Determine the (x, y) coordinate at the center of the cell enclosing the given text.  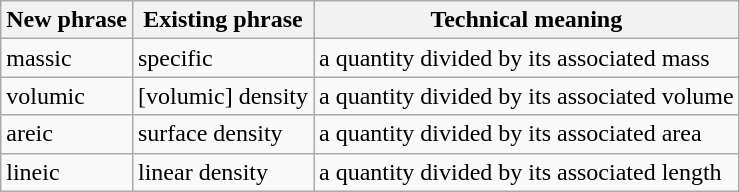
[volumic] density (222, 96)
areic (67, 134)
a quantity divided by its associated mass (527, 58)
massic (67, 58)
a quantity divided by its associated area (527, 134)
Technical meaning (527, 20)
a quantity divided by its associated length (527, 172)
surface density (222, 134)
volumic (67, 96)
lineic (67, 172)
New phrase (67, 20)
a quantity divided by its associated volume (527, 96)
specific (222, 58)
Existing phrase (222, 20)
linear density (222, 172)
